Pinpoint the cell where the given text exists, returning its [X, Y] midpoint coordinate. 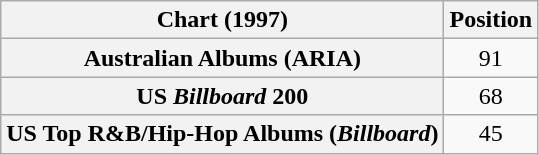
Australian Albums (ARIA) [222, 58]
US Billboard 200 [222, 96]
91 [491, 58]
45 [491, 134]
68 [491, 96]
US Top R&B/Hip-Hop Albums (Billboard) [222, 134]
Chart (1997) [222, 20]
Position [491, 20]
